Scan for the cell matching the given text and deliver its [x, y] coordinate at center. 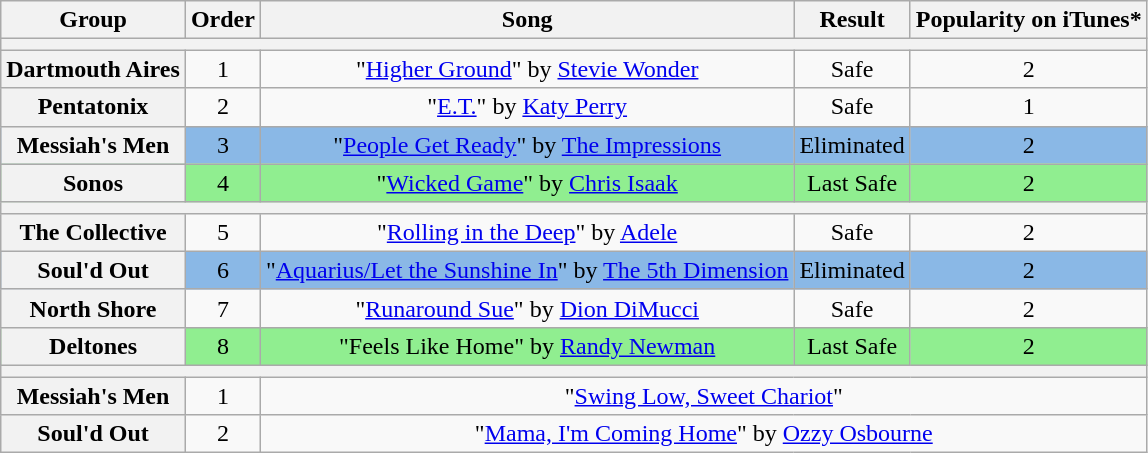
Song [527, 20]
"Runaround Sue" by Dion DiMucci [527, 308]
8 [222, 346]
Order [222, 20]
"Aquarius/Let the Sunshine In" by The 5th Dimension [527, 270]
Sonos [94, 183]
"Rolling in the Deep" by Adele [527, 232]
Pentatonix [94, 107]
"Swing Low, Sweet Chariot" [704, 395]
"Mama, I'm Coming Home" by Ozzy Osbourne [704, 434]
Deltones [94, 346]
"People Get Ready" by The Impressions [527, 145]
"Feels Like Home" by Randy Newman [527, 346]
Dartmouth Aires [94, 69]
Popularity on iTunes* [1028, 20]
"Wicked Game" by Chris Isaak [527, 183]
5 [222, 232]
Group [94, 20]
North Shore [94, 308]
The Collective [94, 232]
4 [222, 183]
7 [222, 308]
Result [852, 20]
"Higher Ground" by Stevie Wonder [527, 69]
"E.T." by Katy Perry [527, 107]
6 [222, 270]
3 [222, 145]
